Search for the cell housing the specified text and yield its (X, Y) center coordinate. 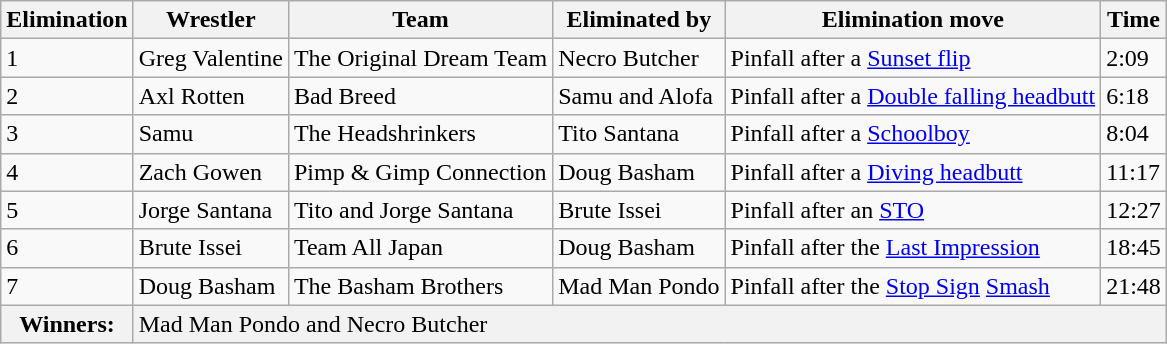
Greg Valentine (210, 58)
The Headshrinkers (420, 134)
4 (67, 172)
Mad Man Pondo (639, 286)
Eliminated by (639, 20)
Axl Rotten (210, 96)
8:04 (1134, 134)
Pinfall after the Last Impression (913, 248)
Pinfall after a Diving headbutt (913, 172)
5 (67, 210)
Necro Butcher (639, 58)
18:45 (1134, 248)
12:27 (1134, 210)
Mad Man Pondo and Necro Butcher (650, 324)
7 (67, 286)
Winners: (67, 324)
Samu and Alofa (639, 96)
Pinfall after a Schoolboy (913, 134)
6 (67, 248)
Elimination (67, 20)
Tito Santana (639, 134)
The Basham Brothers (420, 286)
Jorge Santana (210, 210)
Zach Gowen (210, 172)
Samu (210, 134)
2:09 (1134, 58)
2 (67, 96)
Tito and Jorge Santana (420, 210)
Time (1134, 20)
21:48 (1134, 286)
11:17 (1134, 172)
Pinfall after a Sunset flip (913, 58)
The Original Dream Team (420, 58)
Pimp & Gimp Connection (420, 172)
Pinfall after the Stop Sign Smash (913, 286)
Team (420, 20)
1 (67, 58)
Elimination move (913, 20)
Team All Japan (420, 248)
Pinfall after an STO (913, 210)
6:18 (1134, 96)
Bad Breed (420, 96)
Wrestler (210, 20)
3 (67, 134)
Pinfall after a Double falling headbutt (913, 96)
